Extract the [X, Y] coordinate from the center of the cell holding the provided text.  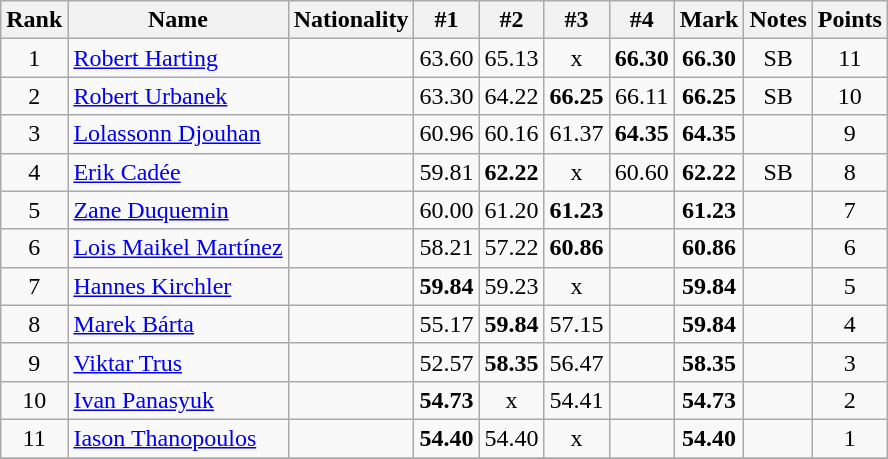
56.47 [576, 362]
Erik Cadée [178, 172]
Points [850, 20]
Rank [34, 20]
Name [178, 20]
60.96 [446, 134]
54.41 [576, 400]
61.20 [512, 210]
59.81 [446, 172]
60.16 [512, 134]
Notes [778, 20]
65.13 [512, 58]
60.00 [446, 210]
#3 [576, 20]
Robert Urbanek [178, 96]
57.15 [576, 324]
Viktar Trus [178, 362]
59.23 [512, 286]
Mark [709, 20]
58.21 [446, 248]
Ivan Panasyuk [178, 400]
Zane Duquemin [178, 210]
60.60 [642, 172]
63.30 [446, 96]
#4 [642, 20]
52.57 [446, 362]
66.11 [642, 96]
63.60 [446, 58]
Hannes Kirchler [178, 286]
Nationality [351, 20]
Robert Harting [178, 58]
55.17 [446, 324]
#2 [512, 20]
#1 [446, 20]
Lolassonn Djouhan [178, 134]
Iason Thanopoulos [178, 438]
57.22 [512, 248]
64.22 [512, 96]
Lois Maikel Martínez [178, 248]
Marek Bárta [178, 324]
61.37 [576, 134]
